Find where the given text appears and provide that cell's center as [x, y] coordinate. 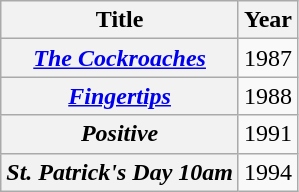
1987 [268, 58]
St. Patrick's Day 10am [120, 172]
Title [120, 20]
Fingertips [120, 96]
Year [268, 20]
1988 [268, 96]
The Cockroaches [120, 58]
1991 [268, 134]
Positive [120, 134]
1994 [268, 172]
